Determine the (x, y) coordinate at the center of the cell enclosing the given text.  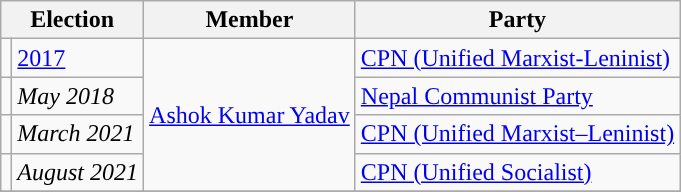
May 2018 (78, 96)
Nepal Communist Party (517, 96)
2017 (78, 58)
CPN (Unified Socialist) (517, 172)
Ashok Kumar Yadav (250, 115)
Member (250, 20)
August 2021 (78, 172)
CPN (Unified Marxist-Leninist) (517, 58)
Election (72, 20)
March 2021 (78, 134)
Party (517, 20)
CPN (Unified Marxist–Leninist) (517, 134)
